Return [X, Y] of the center of cell containing provided text 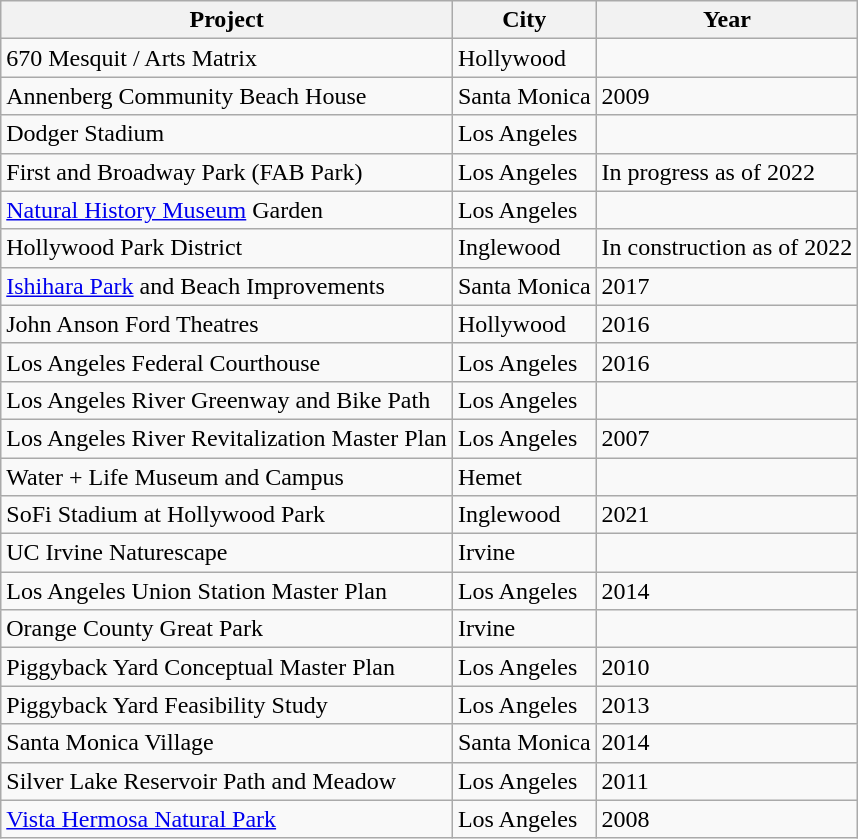
2008 [727, 819]
Vista Hermosa Natural Park [227, 819]
Piggyback Yard Feasibility Study [227, 705]
Silver Lake Reservoir Path and Meadow [227, 781]
UC Irvine Naturescape [227, 553]
Los Angeles River Greenway and Bike Path [227, 400]
City [524, 20]
In construction as of 2022 [727, 248]
In progress as of 2022 [727, 172]
2009 [727, 96]
Year [727, 20]
670 Mesquit / Arts Matrix [227, 58]
Hollywood Park District [227, 248]
Hemet [524, 477]
Los Angeles River Revitalization Master Plan [227, 438]
Ishihara Park and Beach Improvements [227, 286]
Los Angeles Union Station Master Plan [227, 591]
2011 [727, 781]
SoFi Stadium at Hollywood Park [227, 515]
Dodger Stadium [227, 134]
2010 [727, 667]
Water + Life Museum and Campus [227, 477]
First and Broadway Park (FAB Park) [227, 172]
2013 [727, 705]
Piggyback Yard Conceptual Master Plan [227, 667]
Santa Monica Village [227, 743]
2021 [727, 515]
John Anson Ford Theatres [227, 324]
Annenberg Community Beach House [227, 96]
2017 [727, 286]
Orange County Great Park [227, 629]
Natural History Museum Garden [227, 210]
2007 [727, 438]
Project [227, 20]
Los Angeles Federal Courthouse [227, 362]
